Locate the cell with the specified text and output its [x, y] center coordinate. 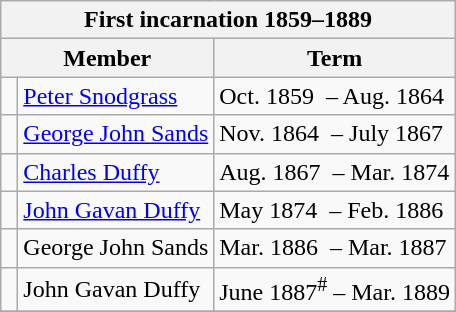
Aug. 1867 – Mar. 1874 [335, 172]
Mar. 1886 – Mar. 1887 [335, 248]
Nov. 1864 – July 1867 [335, 134]
Peter Snodgrass [116, 96]
Member [108, 58]
First incarnation 1859–1889 [228, 20]
Term [335, 58]
Charles Duffy [116, 172]
Oct. 1859 – Aug. 1864 [335, 96]
May 1874 – Feb. 1886 [335, 210]
June 1887# – Mar. 1889 [335, 290]
